Provide the (x, y) coordinate of the cell's center where the given text is located.  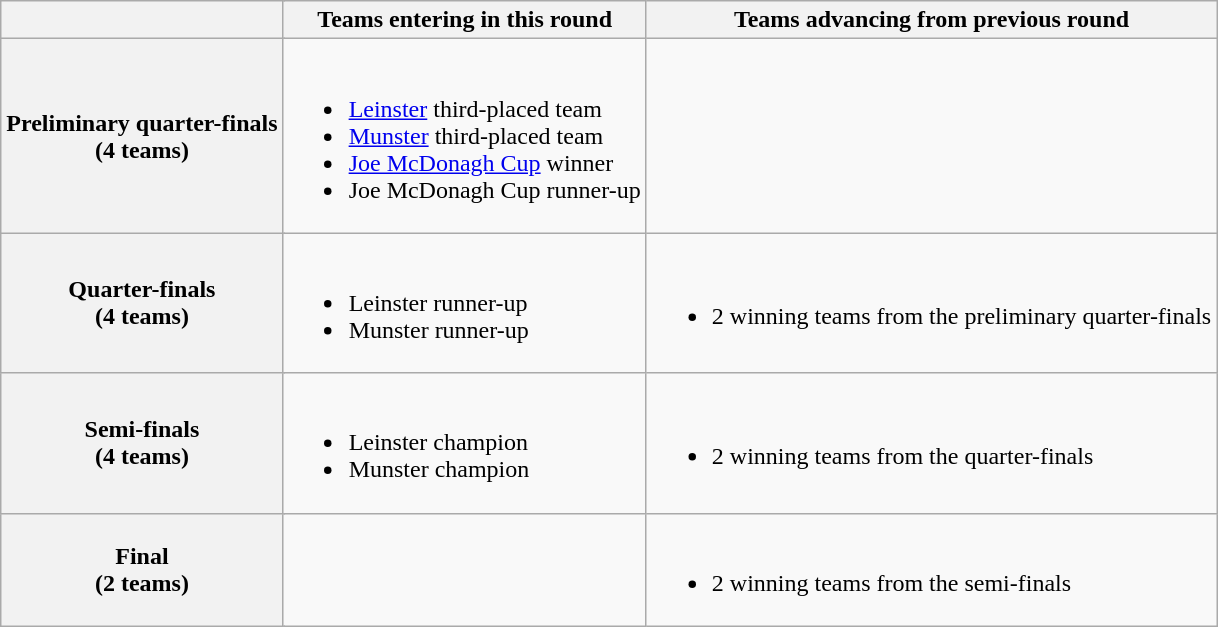
Final(2 teams) (142, 570)
2 winning teams from the quarter-finals (931, 443)
Teams advancing from previous round (931, 20)
Quarter-finals(4 teams) (142, 303)
Semi-finals(4 teams) (142, 443)
Leinster championMunster champion (464, 443)
Leinster third-placed teamMunster third-placed teamJoe McDonagh Cup winnerJoe McDonagh Cup runner-up (464, 136)
2 winning teams from the preliminary quarter-finals (931, 303)
Teams entering in this round (464, 20)
2 winning teams from the semi-finals (931, 570)
Leinster runner-upMunster runner-up (464, 303)
Preliminary quarter-finals(4 teams) (142, 136)
